Detect which cell encompasses the target text, then output its (X, Y) center coordinate. 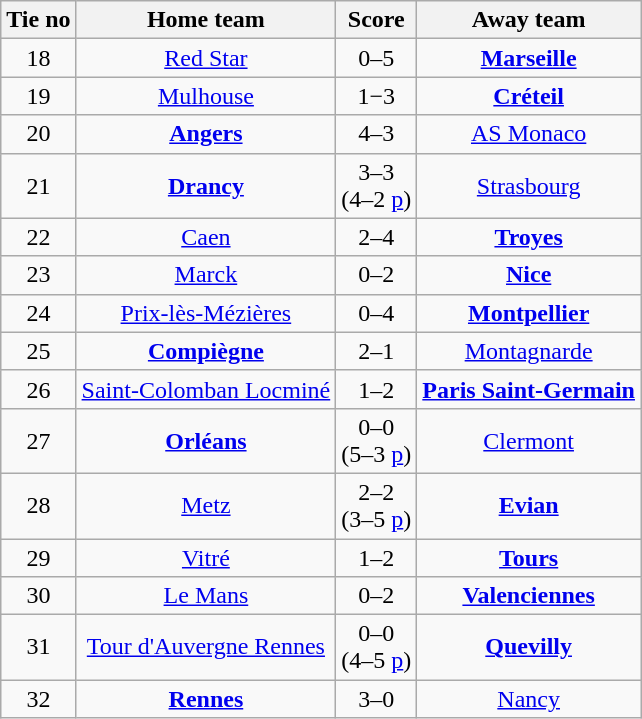
Score (376, 20)
Home team (206, 20)
30 (38, 596)
Tour d'Auvergne Rennes (206, 648)
Mulhouse (206, 96)
Angers (206, 134)
Paris Saint-Germain (529, 389)
Orléans (206, 440)
AS Monaco (529, 134)
3–0 (376, 699)
Montagnarde (529, 351)
0–0 (5–3 p) (376, 440)
22 (38, 237)
Metz (206, 506)
25 (38, 351)
Créteil (529, 96)
Nice (529, 275)
18 (38, 58)
Tours (529, 557)
Rennes (206, 699)
0–5 (376, 58)
Vitré (206, 557)
Marck (206, 275)
Caen (206, 237)
4–3 (376, 134)
Prix-lès-Mézières (206, 313)
Troyes (529, 237)
20 (38, 134)
Drancy (206, 186)
31 (38, 648)
Red Star (206, 58)
Quevilly (529, 648)
3–3 (4–2 p) (376, 186)
Saint-Colomban Locminé (206, 389)
Valenciennes (529, 596)
2–2 (3–5 p) (376, 506)
19 (38, 96)
28 (38, 506)
Compiègne (206, 351)
32 (38, 699)
27 (38, 440)
24 (38, 313)
Montpellier (529, 313)
Le Mans (206, 596)
Clermont (529, 440)
Evian (529, 506)
2–4 (376, 237)
0–0 (4–5 p) (376, 648)
1−3 (376, 96)
23 (38, 275)
26 (38, 389)
Marseille (529, 58)
Tie no (38, 20)
Strasbourg (529, 186)
21 (38, 186)
2–1 (376, 351)
29 (38, 557)
Away team (529, 20)
0–4 (376, 313)
Nancy (529, 699)
